Scan for the cell matching the given text and deliver its [x, y] coordinate at center. 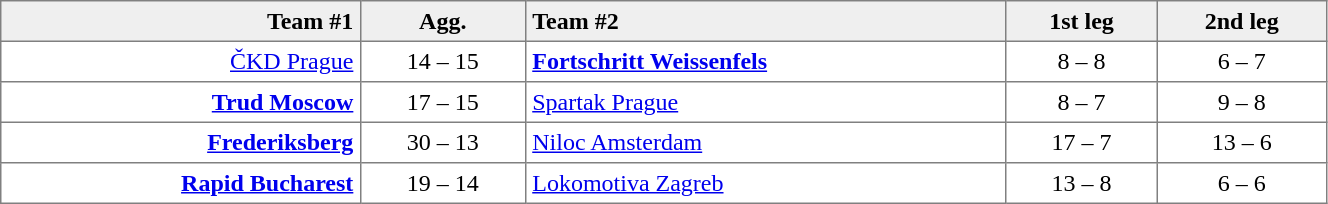
13 – 8 [1082, 183]
2nd leg [1242, 21]
Team #2 [765, 21]
Team #1 [180, 21]
1st leg [1082, 21]
8 – 8 [1082, 61]
Trud Moscow [180, 102]
Rapid Bucharest [180, 183]
8 – 7 [1082, 102]
17 – 7 [1082, 142]
6 – 7 [1242, 61]
13 – 6 [1242, 142]
Spartak Prague [765, 102]
Niloc Amsterdam [765, 142]
Frederiksberg [180, 142]
14 – 15 [442, 61]
30 – 13 [442, 142]
17 – 15 [442, 102]
Fortschritt Weissenfels [765, 61]
9 – 8 [1242, 102]
6 – 6 [1242, 183]
19 – 14 [442, 183]
ČKD Prague [180, 61]
Lokomotiva Zagreb [765, 183]
Agg. [442, 21]
